From the cell containing the given text, extract its center point as (X, Y) coordinate. 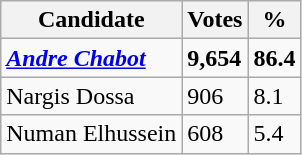
Andre Chabot (92, 58)
8.1 (274, 96)
Candidate (92, 20)
906 (215, 96)
Votes (215, 20)
608 (215, 134)
5.4 (274, 134)
Numan Elhussein (92, 134)
86.4 (274, 58)
9,654 (215, 58)
Nargis Dossa (92, 96)
% (274, 20)
